Determine the (X, Y) coordinate at the center of the cell enclosing the given text.  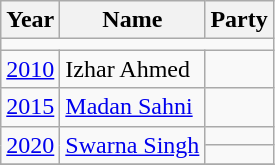
Swarna Singh (132, 145)
2020 (30, 145)
2015 (30, 107)
2010 (30, 69)
Party (239, 20)
Madan Sahni (132, 107)
Year (30, 20)
Izhar Ahmed (132, 69)
Name (132, 20)
